Find where the given text appears and provide that cell's center as (X, Y) coordinate. 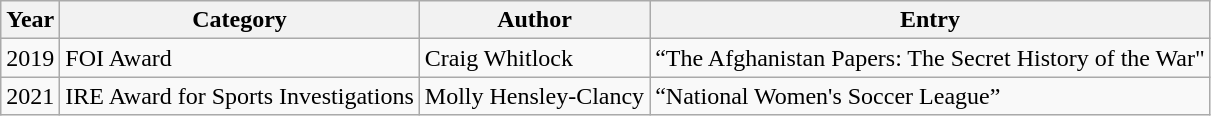
Author (534, 20)
Year (30, 20)
“The Afghanistan Papers: The Secret History of the War" (930, 58)
2021 (30, 96)
Molly Hensley-Clancy (534, 96)
“National Women's Soccer League” (930, 96)
Category (240, 20)
2019 (30, 58)
FOI Award (240, 58)
Craig Whitlock (534, 58)
Entry (930, 20)
IRE Award for Sports Investigations (240, 96)
